Scan for the cell matching the given text and deliver its (X, Y) coordinate at center. 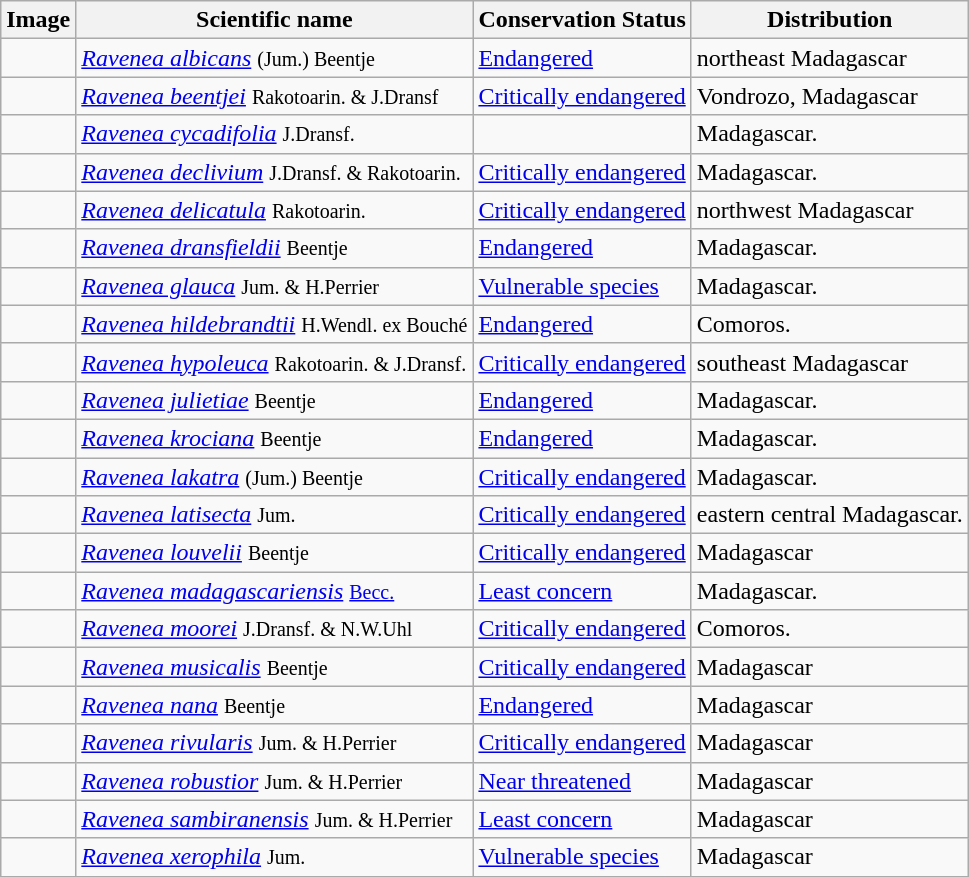
Ravenea albicans (Jum.) Beentje (274, 58)
Ravenea dransfieldii Beentje (274, 248)
Ravenea madagascariensis Becc. (274, 591)
Ravenea sambiranensis Jum. & H.Perrier (274, 819)
Image (38, 20)
Conservation Status (582, 20)
Ravenea beentjei Rakotoarin. & J.Dransf (274, 96)
northwest Madagascar (830, 210)
northeast Madagascar (830, 58)
Vondrozo, Madagascar (830, 96)
Scientific name (274, 20)
Ravenea hypoleuca Rakotoarin. & J.Dransf. (274, 362)
Ravenea musicalis Beentje (274, 667)
Ravenea rivularis Jum. & H.Perrier (274, 743)
Ravenea delicatula Rakotoarin. (274, 210)
Ravenea moorei J.Dransf. & N.W.Uhl (274, 629)
Ravenea krociana Beentje (274, 438)
Ravenea cycadifolia J.Dransf. (274, 134)
Ravenea nana Beentje (274, 705)
Ravenea declivium J.Dransf. & Rakotoarin. (274, 172)
eastern central Madagascar. (830, 515)
Ravenea robustior Jum. & H.Perrier (274, 781)
Ravenea xerophila Jum. (274, 857)
Ravenea latisecta Jum. (274, 515)
Ravenea julietiae Beentje (274, 400)
Ravenea lakatra (Jum.) Beentje (274, 477)
Near threatened (582, 781)
southeast Madagascar (830, 362)
Ravenea louvelii Beentje (274, 553)
Ravenea glauca Jum. & H.Perrier (274, 286)
Ravenea hildebrandtii H.Wendl. ex Bouché (274, 324)
Distribution (830, 20)
